For the text-containing cell, return its midpoint in [X, Y] coordinate format. 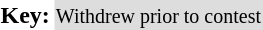
Withdrew prior to contest [158, 15]
